Find where the given text appears and provide that cell's center as (x, y) coordinate. 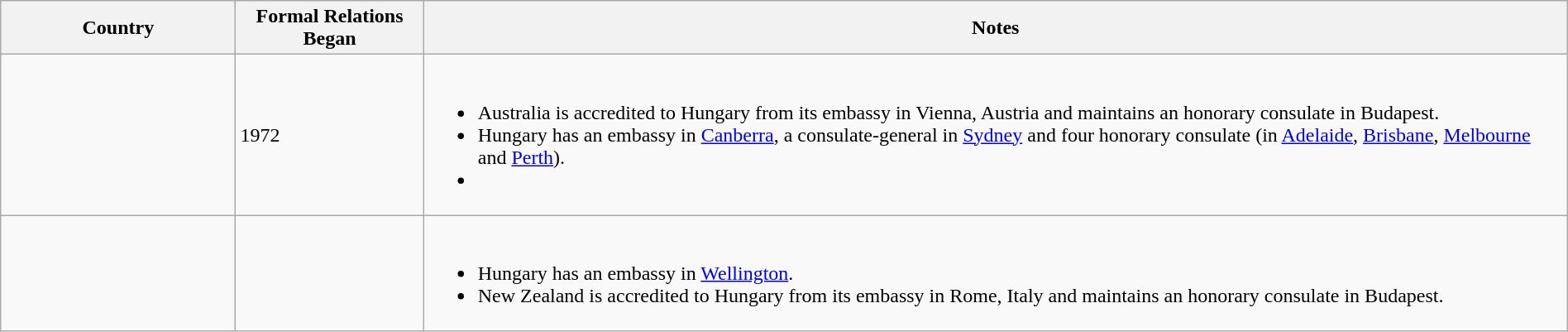
1972 (329, 135)
Notes (996, 28)
Country (118, 28)
Formal Relations Began (329, 28)
